Identify which cell holds the provided text, then report its (X, Y) central coordinate. 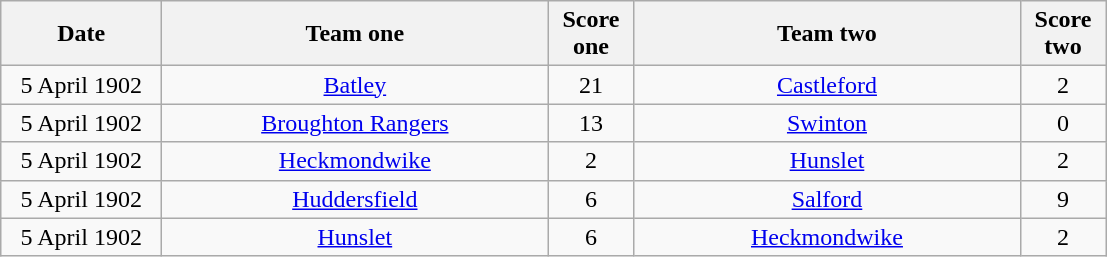
Huddersfield (355, 199)
Broughton Rangers (355, 123)
21 (591, 85)
Date (82, 34)
Score two (1063, 34)
Team one (355, 34)
Swinton (827, 123)
13 (591, 123)
9 (1063, 199)
Salford (827, 199)
Castleford (827, 85)
0 (1063, 123)
Score one (591, 34)
Batley (355, 85)
Team two (827, 34)
